Output the (x, y) coordinate of the center of the cell containing the given text.  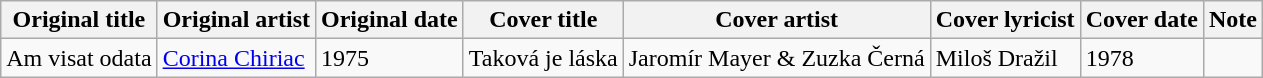
Taková je láska (543, 58)
Cover title (543, 20)
Note (1232, 20)
1975 (390, 58)
Cover date (1142, 20)
Cover artist (776, 20)
Miloš Dražil (1005, 58)
Am visat odata (79, 58)
Original date (390, 20)
Cover lyricist (1005, 20)
Original title (79, 20)
Original artist (236, 20)
Jaromír Mayer & Zuzka Černá (776, 58)
Corina Chiriac (236, 58)
1978 (1142, 58)
